Locate the cell with the specified text and output its [x, y] center coordinate. 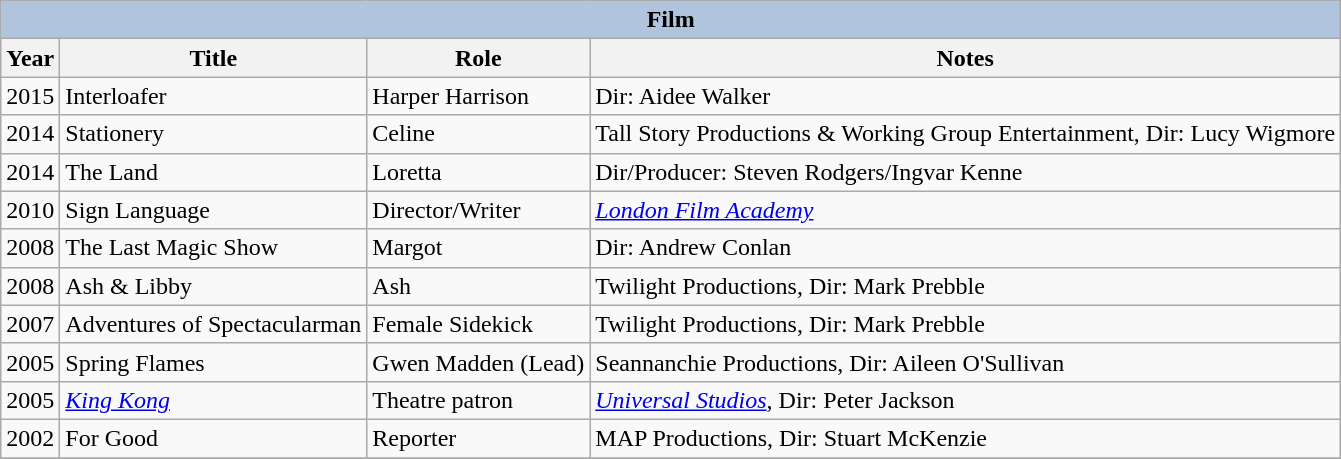
Stationery [214, 134]
Sign Language [214, 210]
The Last Magic Show [214, 248]
For Good [214, 438]
Celine [478, 134]
Tall Story Productions & Working Group Entertainment, Dir: Lucy Wigmore [966, 134]
Dir/Producer: Steven Rodgers/Ingvar Kenne [966, 172]
Notes [966, 58]
Ash & Libby [214, 286]
Director/Writer [478, 210]
Title [214, 58]
Seannanchie Productions, Dir: Aileen O'Sullivan [966, 362]
Spring Flames [214, 362]
Role [478, 58]
MAP Productions, Dir: Stuart McKenzie [966, 438]
Gwen Madden (Lead) [478, 362]
Film [671, 20]
The Land [214, 172]
Year [30, 58]
King Kong [214, 400]
Interloafer [214, 96]
Harper Harrison [478, 96]
Universal Studios, Dir: Peter Jackson [966, 400]
Reporter [478, 438]
Theatre patron [478, 400]
2002 [30, 438]
Female Sidekick [478, 324]
2007 [30, 324]
Dir: Aidee Walker [966, 96]
Adventures of Spectacularman [214, 324]
Margot [478, 248]
Dir: Andrew Conlan [966, 248]
London Film Academy [966, 210]
Loretta [478, 172]
Ash [478, 286]
2010 [30, 210]
2015 [30, 96]
